For the text-containing cell, return its midpoint in [x, y] coordinate format. 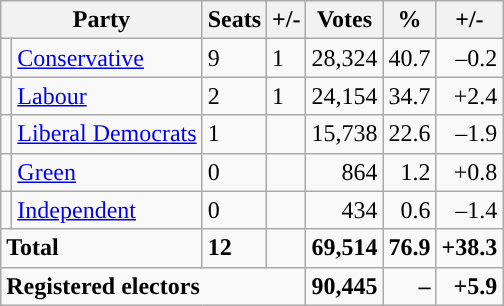
% [410, 20]
–1.4 [470, 210]
+5.9 [470, 286]
1.2 [410, 172]
+0.8 [470, 172]
2 [234, 96]
Independent [107, 210]
90,445 [344, 286]
+2.4 [470, 96]
15,738 [344, 134]
– [410, 286]
Liberal Democrats [107, 134]
Registered electors [154, 286]
Votes [344, 20]
40.7 [410, 58]
434 [344, 210]
Party [102, 20]
28,324 [344, 58]
+38.3 [470, 248]
12 [234, 248]
Conservative [107, 58]
Green [107, 172]
22.6 [410, 134]
76.9 [410, 248]
–1.9 [470, 134]
24,154 [344, 96]
–0.2 [470, 58]
0.6 [410, 210]
69,514 [344, 248]
864 [344, 172]
34.7 [410, 96]
Seats [234, 20]
Total [102, 248]
Labour [107, 96]
9 [234, 58]
